Output the (X, Y) coordinate of the center of the cell containing the given text.  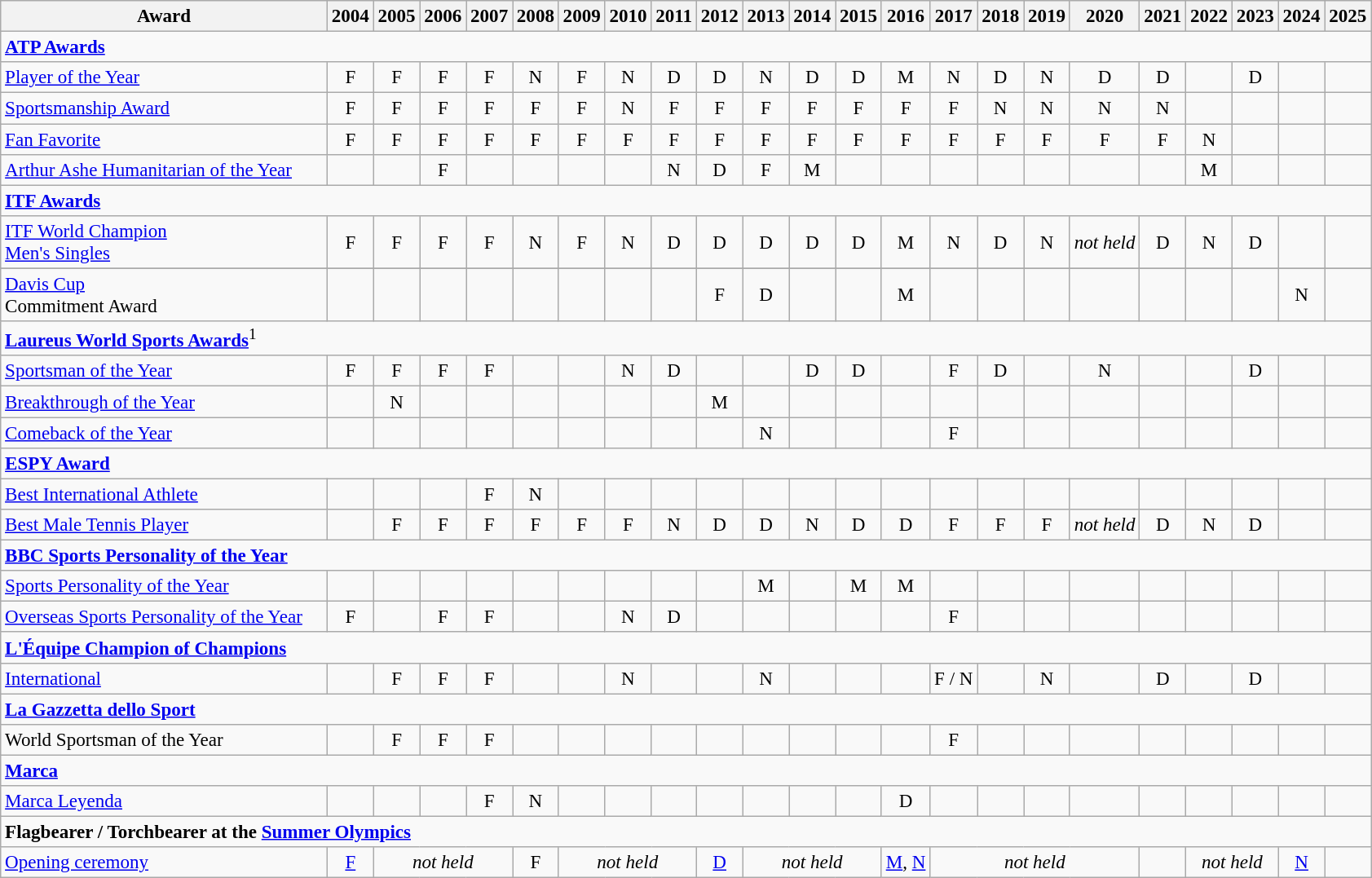
2011 (674, 16)
Sportsman of the Year (165, 372)
Comeback of the Year (165, 433)
2010 (628, 16)
2006 (443, 16)
BBC Sports Personality of the Year (686, 556)
2014 (812, 16)
Sports Personality of the Year (165, 586)
2012 (719, 16)
2018 (1001, 16)
2017 (954, 16)
2007 (489, 16)
2009 (582, 16)
Marca Leyenda (165, 801)
Award (165, 16)
Best International Athlete (165, 494)
La Gazzetta dello Sport (686, 709)
F / N (954, 679)
Fan Favorite (165, 139)
Best Male Tennis Player (165, 525)
2015 (859, 16)
ITF World ChampionMen's Singles (165, 243)
L'Équipe Champion of Champions (686, 648)
2005 (396, 16)
Marca (686, 771)
Player of the Year (165, 77)
Breakthrough of the Year (165, 402)
2016 (905, 16)
ITF Awards (686, 201)
2022 (1210, 16)
2013 (766, 16)
Overseas Sports Personality of the Year (165, 617)
2025 (1348, 16)
World Sportsman of the Year (165, 740)
ATP Awards (686, 47)
Sportsmanship Award (165, 108)
Arthur Ashe Humanitarian of the Year (165, 170)
Davis CupCommitment Award (165, 295)
2020 (1105, 16)
2008 (535, 16)
2023 (1255, 16)
Flagbearer / Torchbearer at the Summer Olympics (686, 832)
Laureus World Sports Awards1 (686, 338)
ESPY Award (686, 464)
2004 (351, 16)
International (165, 679)
2019 (1047, 16)
2021 (1162, 16)
2024 (1301, 16)
